Locate the cell with the specified text and output its (X, Y) center coordinate. 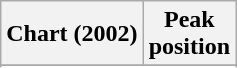
Peakposition (189, 34)
Chart (2002) (72, 34)
